Scan for the cell matching the given text and deliver its [X, Y] coordinate at center. 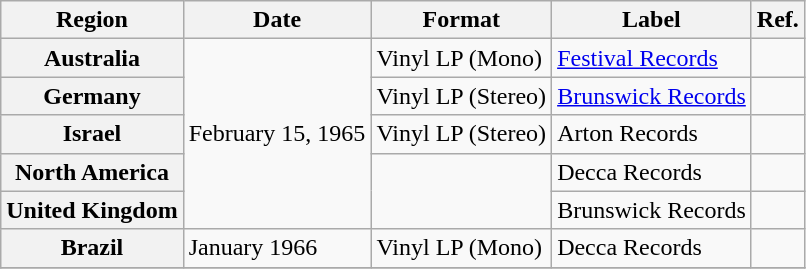
Australia [92, 58]
Arton Records [652, 134]
Region [92, 20]
Brazil [92, 248]
United Kingdom [92, 210]
North America [92, 172]
February 15, 1965 [277, 134]
Label [652, 20]
Germany [92, 96]
Israel [92, 134]
Ref. [778, 20]
Date [277, 20]
Festival Records [652, 58]
January 1966 [277, 248]
Format [462, 20]
